Find where the given text appears and provide that cell's center as [x, y] coordinate. 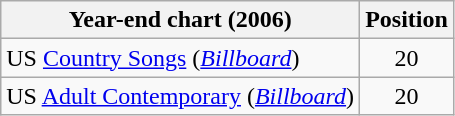
Year-end chart (2006) [180, 20]
US Adult Contemporary (Billboard) [180, 96]
Position [407, 20]
US Country Songs (Billboard) [180, 58]
